Extract the (X, Y) coordinate from the center of the cell holding the provided text.  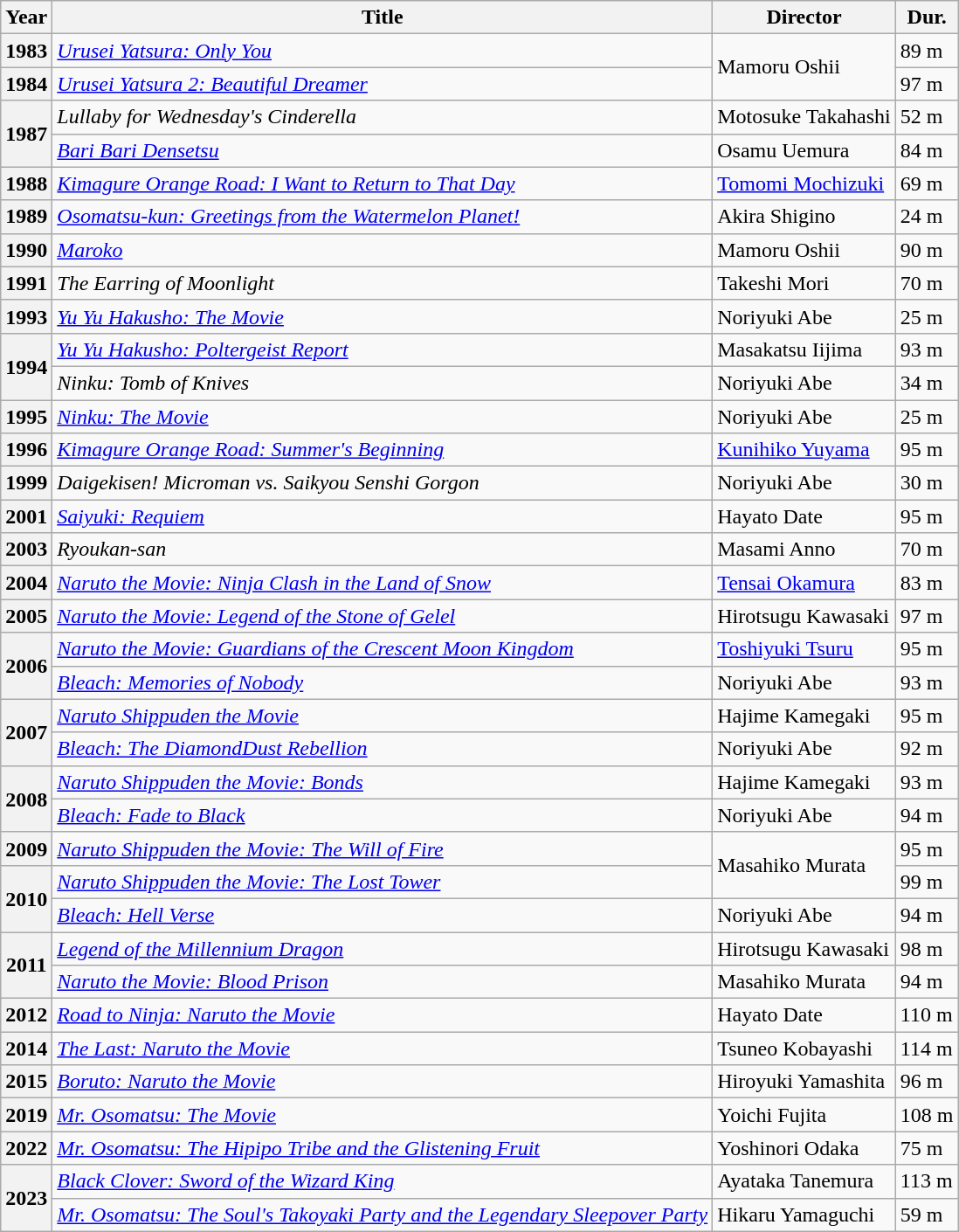
2008 (26, 799)
90 m (927, 250)
Osomatsu-kun: Greetings from the Watermelon Planet! (383, 217)
2006 (26, 666)
110 m (927, 1015)
The Earring of Moonlight (383, 283)
Year (26, 17)
1994 (26, 366)
75 m (927, 1148)
Dur. (927, 17)
Kunihiko Yuyama (804, 450)
113 m (927, 1181)
Ayataka Tanemura (804, 1181)
34 m (927, 383)
Director (804, 17)
1991 (26, 283)
1983 (26, 51)
98 m (927, 948)
2009 (26, 848)
Title (383, 17)
Mr. Osomatsu: The Movie (383, 1115)
Naruto the Movie: Legend of the Stone of Gelel (383, 616)
52 m (927, 117)
Boruto: Naruto the Movie (383, 1082)
Mr. Osomatsu: The Hipipo Tribe and the Glistening Fruit (383, 1148)
99 m (927, 882)
Lullaby for Wednesday's Cinderella (383, 117)
Hiroyuki Yamashita (804, 1082)
Ryoukan-san (383, 550)
Motosuke Takahashi (804, 117)
Ninku: Tomb of Knives (383, 383)
69 m (927, 183)
Urusei Yatsura 2: Beautiful Dreamer (383, 84)
2015 (26, 1082)
Bleach: Hell Verse (383, 915)
2003 (26, 550)
Yoshinori Odaka (804, 1148)
84 m (927, 150)
1993 (26, 316)
Toshiyuki Tsuru (804, 649)
Saiyuki: Requiem (383, 516)
Road to Ninja: Naruto the Movie (383, 1015)
Masami Anno (804, 550)
1988 (26, 183)
108 m (927, 1115)
2004 (26, 583)
92 m (927, 749)
2012 (26, 1015)
Ninku: The Movie (383, 417)
2022 (26, 1148)
Yu Yu Hakusho: The Movie (383, 316)
2023 (26, 1198)
Masakatsu Iijima (804, 350)
2019 (26, 1115)
Bleach: Memories of Nobody (383, 682)
Naruto the Movie: Ninja Clash in the Land of Snow (383, 583)
2007 (26, 732)
Naruto the Movie: Guardians of the Crescent Moon Kingdom (383, 649)
Yoichi Fujita (804, 1115)
Takeshi Mori (804, 283)
Bleach: Fade to Black (383, 815)
1996 (26, 450)
Mr. Osomatsu: The Soul's Takoyaki Party and the Legendary Sleepover Party (383, 1215)
1990 (26, 250)
96 m (927, 1082)
Akira Shigino (804, 217)
Bleach: The DiamondDust Rebellion (383, 749)
59 m (927, 1215)
Daigekisen! Microman vs. Saikyou Senshi Gorgon (383, 483)
Black Clover: Sword of the Wizard King (383, 1181)
Osamu Uemura (804, 150)
Naruto the Movie: Blood Prison (383, 982)
1987 (26, 134)
114 m (927, 1049)
Naruto Shippuden the Movie: Bonds (383, 782)
Kimagure Orange Road: I Want to Return to That Day (383, 183)
The Last: Naruto the Movie (383, 1049)
1984 (26, 84)
Legend of the Millennium Dragon (383, 948)
1995 (26, 417)
Yu Yu Hakusho: Poltergeist Report (383, 350)
1989 (26, 217)
Tensai Okamura (804, 583)
Maroko (383, 250)
Naruto Shippuden the Movie: The Will of Fire (383, 848)
2011 (26, 965)
Bari Bari Densetsu (383, 150)
2014 (26, 1049)
Kimagure Orange Road: Summer's Beginning (383, 450)
30 m (927, 483)
2010 (26, 898)
2005 (26, 616)
Naruto Shippuden the Movie: The Lost Tower (383, 882)
24 m (927, 217)
Tomomi Mochizuki (804, 183)
1999 (26, 483)
Tsuneo Kobayashi (804, 1049)
Urusei Yatsura: Only You (383, 51)
Naruto Shippuden the Movie (383, 716)
83 m (927, 583)
2001 (26, 516)
89 m (927, 51)
Hikaru Yamaguchi (804, 1215)
